Return the (x, y) coordinate for the center point of the cell that contains the specified text.  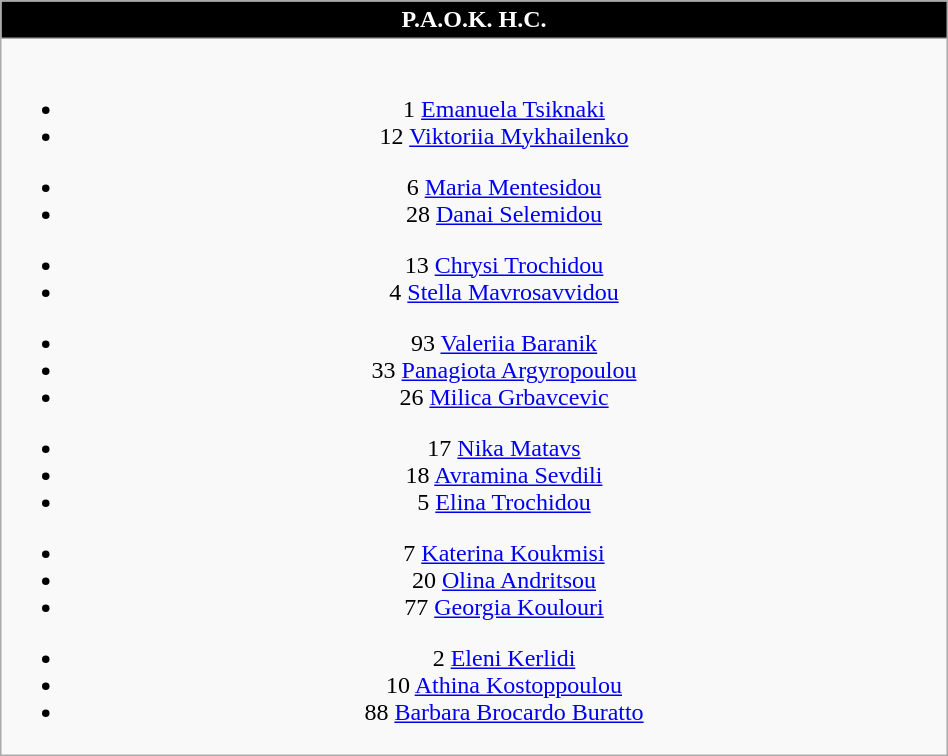
P.A.O.K. H.C. (474, 20)
